Capture the cell that displays the provided text and extract its (x, y) central coordinate. 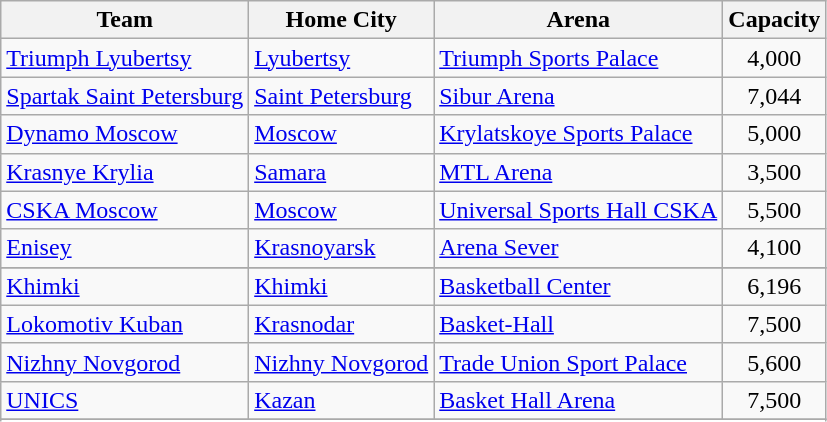
Triumph Sports Palace (578, 58)
Spartak Saint Petersburg (125, 96)
Lyubertsy (342, 58)
Krylatskoye Sports Palace (578, 134)
Krasnoyarsk (342, 248)
Dynamo Moscow (125, 134)
5,500 (774, 210)
6,196 (774, 286)
Home City (342, 20)
Basket Hall Arena (578, 400)
Krasnodar (342, 324)
Arena Sever (578, 248)
Team (125, 20)
Capacity (774, 20)
CSKA Moscow (125, 210)
4,100 (774, 248)
Enisey (125, 248)
Universal Sports Hall CSKA (578, 210)
Saint Petersburg (342, 96)
5,000 (774, 134)
Samara (342, 172)
Trade Union Sport Palace (578, 362)
5,600 (774, 362)
3,500 (774, 172)
Sibur Arena (578, 96)
Basketball Center (578, 286)
Kazan (342, 400)
UNICS (125, 400)
Lokomotiv Kuban (125, 324)
7,044 (774, 96)
4,000 (774, 58)
Triumph Lyubertsy (125, 58)
Arena (578, 20)
Krasnye Krylia (125, 172)
MTL Arena (578, 172)
Basket-Hall (578, 324)
